For the text-containing cell, return its midpoint in [X, Y] coordinate format. 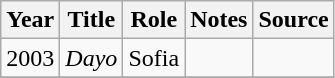
Source [294, 20]
2003 [30, 58]
Notes [219, 20]
Dayo [92, 58]
Title [92, 20]
Role [154, 20]
Year [30, 20]
Sofia [154, 58]
